Locate the cell with the specified text and output its (x, y) center coordinate. 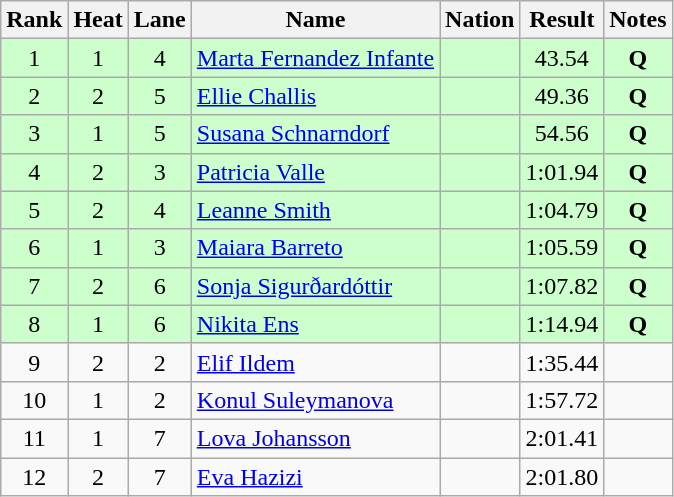
Heat (98, 20)
1:14.94 (562, 324)
1:57.72 (562, 400)
43.54 (562, 58)
Elif Ildem (315, 362)
1:05.59 (562, 248)
Lane (160, 20)
Name (315, 20)
54.56 (562, 134)
Marta Fernandez Infante (315, 58)
Eva Hazizi (315, 477)
Patricia Valle (315, 172)
Leanne Smith (315, 210)
Notes (638, 20)
Sonja Sigurðardóttir (315, 286)
1:35.44 (562, 362)
9 (34, 362)
1:07.82 (562, 286)
Maiara Barreto (315, 248)
Result (562, 20)
1:01.94 (562, 172)
Konul Suleymanova (315, 400)
2:01.41 (562, 438)
Nikita Ens (315, 324)
10 (34, 400)
2:01.80 (562, 477)
8 (34, 324)
Ellie Challis (315, 96)
49.36 (562, 96)
Rank (34, 20)
1:04.79 (562, 210)
Susana Schnarndorf (315, 134)
Lova Johansson (315, 438)
11 (34, 438)
Nation (480, 20)
12 (34, 477)
